Provide the (x, y) coordinate of the cell's center where the given text is located.  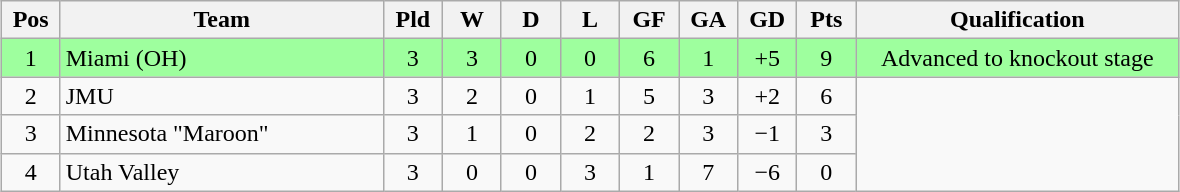
+5 (768, 58)
Qualification (1018, 20)
−1 (768, 134)
9 (826, 58)
Pts (826, 20)
Miami (OH) (222, 58)
Pld (412, 20)
GD (768, 20)
4 (30, 172)
Team (222, 20)
L (590, 20)
Utah Valley (222, 172)
7 (708, 172)
GF (650, 20)
D (530, 20)
JMU (222, 96)
−6 (768, 172)
+2 (768, 96)
W (472, 20)
GA (708, 20)
Pos (30, 20)
Advanced to knockout stage (1018, 58)
5 (650, 96)
Minnesota "Maroon" (222, 134)
